Return (X, Y) of the center of cell containing provided text 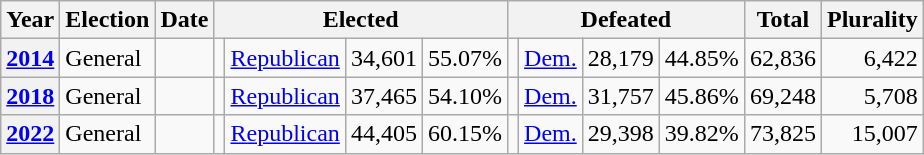
69,248 (782, 96)
54.10% (464, 96)
44.85% (702, 58)
31,757 (620, 96)
60.15% (464, 134)
62,836 (782, 58)
Election (108, 20)
Elected (361, 20)
55.07% (464, 58)
Plurality (872, 20)
Defeated (626, 20)
73,825 (782, 134)
2014 (30, 58)
Date (184, 20)
Total (782, 20)
2018 (30, 96)
37,465 (384, 96)
34,601 (384, 58)
5,708 (872, 96)
2022 (30, 134)
6,422 (872, 58)
28,179 (620, 58)
Year (30, 20)
44,405 (384, 134)
45.86% (702, 96)
29,398 (620, 134)
39.82% (702, 134)
15,007 (872, 134)
